Search for the cell housing the specified text and yield its [x, y] center coordinate. 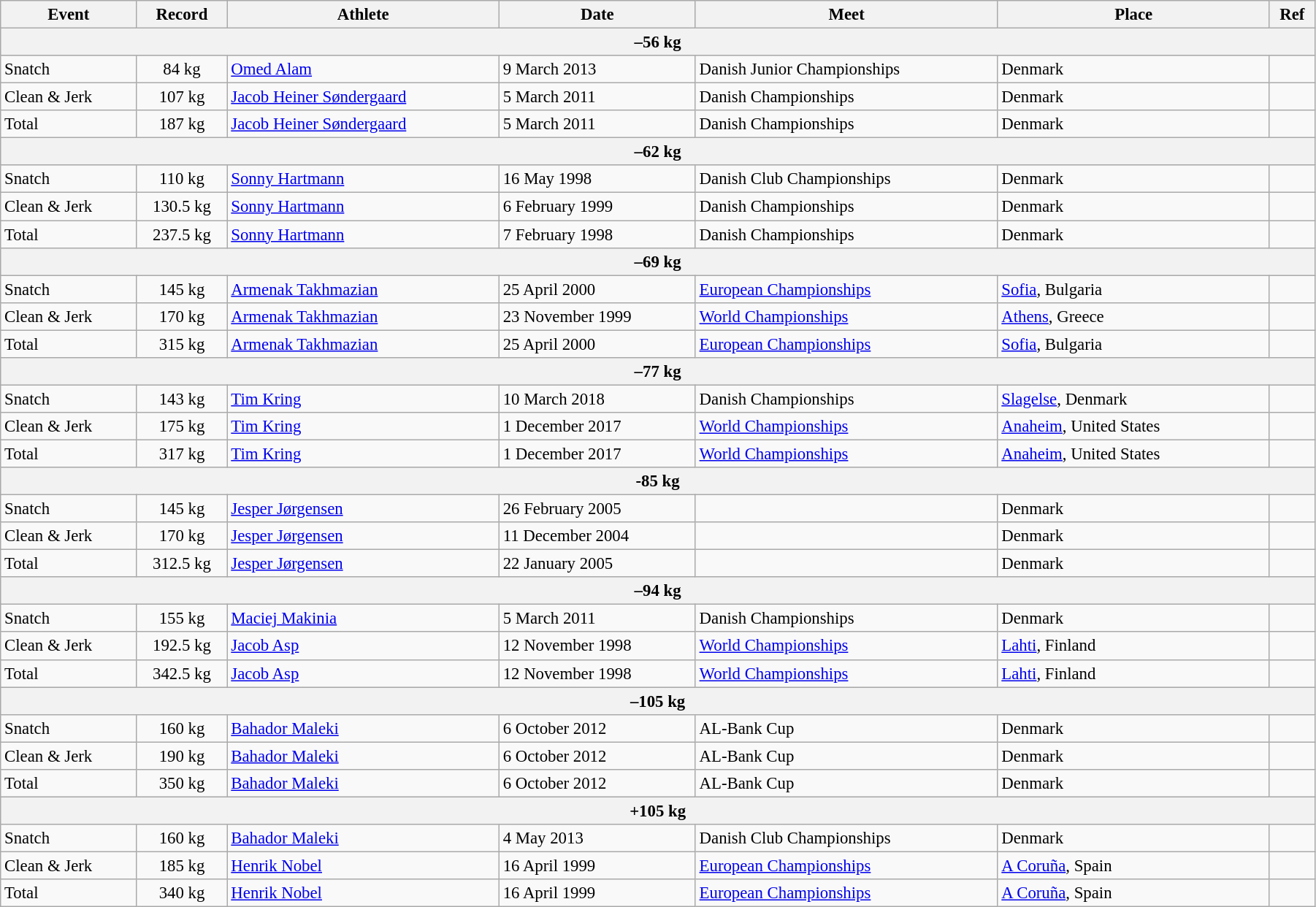
-85 kg [658, 481]
342.5 kg [182, 673]
192.5 kg [182, 646]
10 March 2018 [597, 399]
190 kg [182, 756]
Maciej Makinia [363, 619]
16 May 1998 [597, 179]
11 December 2004 [597, 536]
–77 kg [658, 372]
Omed Alam [363, 69]
84 kg [182, 69]
Athens, Greece [1133, 316]
110 kg [182, 179]
185 kg [182, 865]
6 February 1999 [597, 207]
155 kg [182, 619]
4 May 2013 [597, 838]
–105 kg [658, 701]
–69 kg [658, 261]
–94 kg [658, 591]
9 March 2013 [597, 69]
–56 kg [658, 42]
22 January 2005 [597, 564]
23 November 1999 [597, 316]
26 February 2005 [597, 509]
237.5 kg [182, 234]
315 kg [182, 344]
317 kg [182, 453]
–62 kg [658, 152]
Slagelse, Denmark [1133, 399]
Place [1133, 15]
107 kg [182, 97]
312.5 kg [182, 564]
Athlete [363, 15]
Meet [846, 15]
7 February 1998 [597, 234]
130.5 kg [182, 207]
340 kg [182, 893]
350 kg [182, 784]
Danish Junior Championships [846, 69]
Date [597, 15]
187 kg [182, 124]
Record [182, 15]
143 kg [182, 399]
Ref [1292, 15]
175 kg [182, 426]
+105 kg [658, 811]
Event [69, 15]
